Search for the cell housing the specified text and yield its [X, Y] center coordinate. 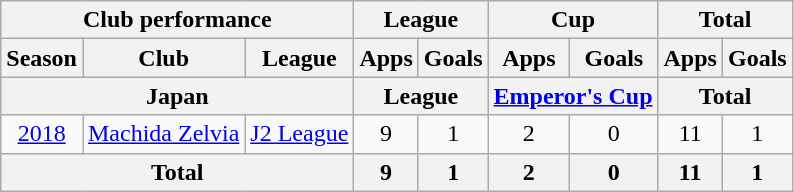
Season [42, 58]
Club performance [178, 20]
Machida Zelvia [163, 134]
2018 [42, 134]
Cup [573, 20]
Club [163, 58]
J2 League [300, 134]
Japan [178, 96]
Emperor's Cup [573, 96]
